Capture the cell that displays the provided text and extract its (X, Y) central coordinate. 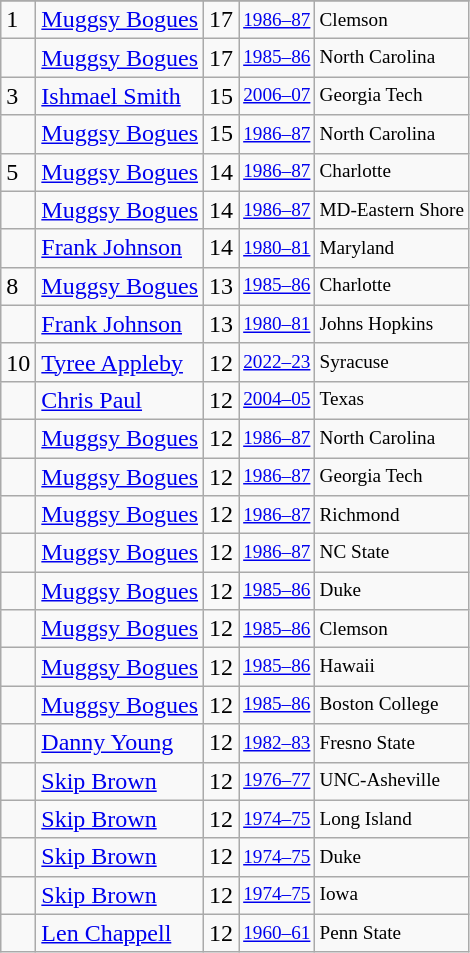
Maryland (392, 248)
Iowa (392, 895)
Hawaii (392, 667)
2004–05 (277, 400)
Danny Young (120, 743)
2022–23 (277, 362)
Texas (392, 400)
MD-Eastern Shore (392, 210)
1960–61 (277, 933)
Boston College (392, 705)
UNC-Asheville (392, 781)
1 (18, 20)
5 (18, 172)
2006–07 (277, 96)
Long Island (392, 819)
Syracuse (392, 362)
1982–83 (277, 743)
8 (18, 286)
Len Chappell (120, 933)
10 (18, 362)
Penn State (392, 933)
Ishmael Smith (120, 96)
3 (18, 96)
Tyree Appleby (120, 362)
Richmond (392, 515)
Chris Paul (120, 400)
Fresno State (392, 743)
Johns Hopkins (392, 324)
NC State (392, 553)
1976–77 (277, 781)
